Provide the [X, Y] coordinate of the cell's center where the given text is located.  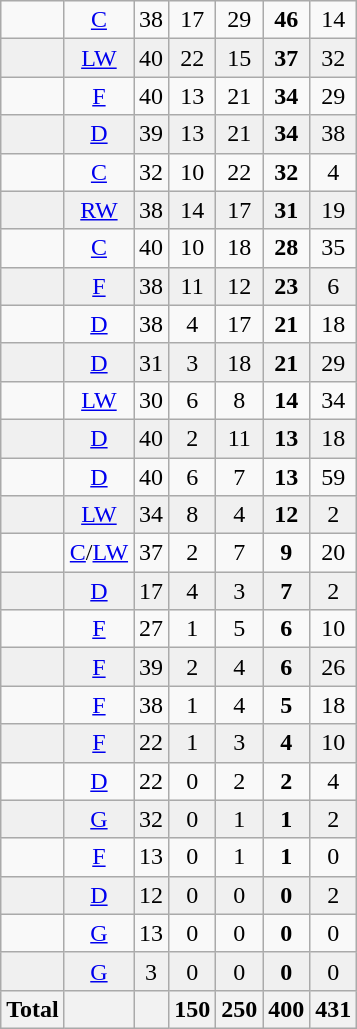
9 [286, 553]
19 [334, 210]
20 [334, 553]
150 [192, 1009]
C/LW [98, 553]
23 [286, 286]
400 [286, 1009]
46 [286, 20]
Total [33, 1009]
27 [152, 629]
28 [286, 248]
15 [240, 58]
35 [334, 248]
431 [334, 1009]
26 [334, 667]
RW [98, 210]
250 [240, 1009]
59 [334, 477]
30 [152, 400]
